Find where the given text appears and provide that cell's center as (X, Y) coordinate. 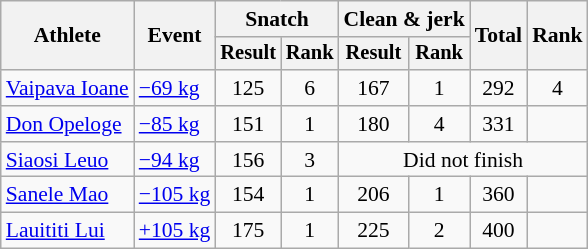
360 (498, 195)
3 (310, 160)
−85 kg (175, 124)
Athlete (68, 36)
2 (438, 231)
Sanele Mao (68, 195)
Clean & jerk (404, 19)
Don Opeloge (68, 124)
154 (248, 195)
292 (498, 88)
6 (310, 88)
156 (248, 160)
400 (498, 231)
Did not finish (464, 160)
−105 kg (175, 195)
−94 kg (175, 160)
151 (248, 124)
Vaipava Ioane (68, 88)
Lauititi Lui (68, 231)
−69 kg (175, 88)
Siaosi Leuo (68, 160)
206 (374, 195)
+105 kg (175, 231)
Event (175, 36)
Total (498, 36)
175 (248, 231)
125 (248, 88)
225 (374, 231)
180 (374, 124)
Snatch (276, 19)
331 (498, 124)
167 (374, 88)
